Pinpoint the cell where the given text exists, returning its [X, Y] midpoint coordinate. 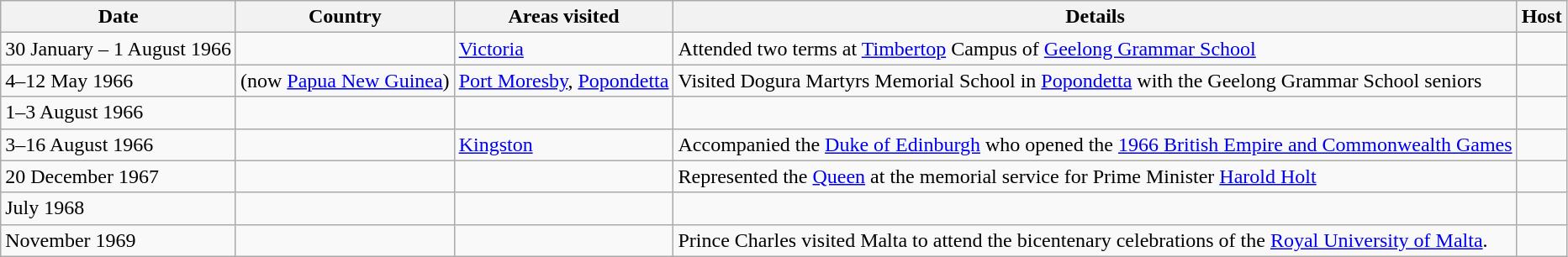
Host [1542, 17]
July 1968 [119, 208]
Attended two terms at Timbertop Campus of Geelong Grammar School [1095, 49]
Victoria [563, 49]
Visited Dogura Martyrs Memorial School in Popondetta with the Geelong Grammar School seniors [1095, 81]
November 1969 [119, 240]
Details [1095, 17]
Prince Charles visited Malta to attend the bicentenary celebrations of the Royal University of Malta. [1095, 240]
(now Papua New Guinea) [345, 81]
Represented the Queen at the memorial service for Prime Minister Harold Holt [1095, 176]
4–12 May 1966 [119, 81]
3–16 August 1966 [119, 144]
1–3 August 1966 [119, 113]
Kingston [563, 144]
30 January – 1 August 1966 [119, 49]
Port Moresby, Popondetta [563, 81]
Date [119, 17]
Areas visited [563, 17]
20 December 1967 [119, 176]
Country [345, 17]
Accompanied the Duke of Edinburgh who opened the 1966 British Empire and Commonwealth Games [1095, 144]
